Extract the (X, Y) coordinate from the center of the cell holding the provided text.  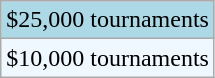
$10,000 tournaments (108, 58)
$25,000 tournaments (108, 20)
